Extract the [X, Y] coordinate from the center of the cell holding the provided text.  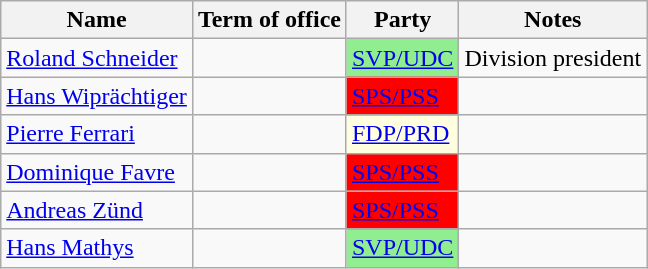
Party [402, 20]
Roland Schneider [97, 58]
Andreas Zünd [97, 210]
FDP/PRD [402, 134]
Pierre Ferrari [97, 134]
Name [97, 20]
Hans Wiprächtiger [97, 96]
Term of office [269, 20]
Dominique Favre [97, 172]
Division president [553, 58]
Notes [553, 20]
Hans Mathys [97, 248]
